Locate the cell with the specified text and output its (X, Y) center coordinate. 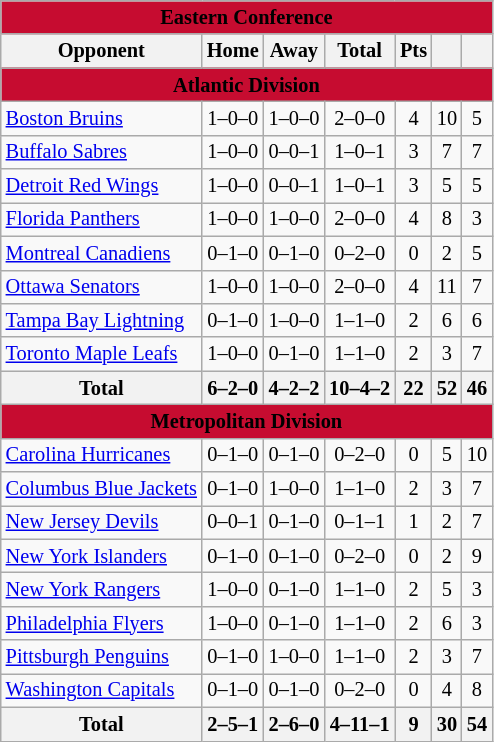
1 (414, 522)
New York Rangers (102, 589)
2–6–0 (294, 724)
2–5–1 (233, 724)
Away (294, 51)
Eastern Conference (246, 17)
10–4–2 (360, 388)
Boston Bruins (102, 118)
Carolina Hurricanes (102, 455)
New York Islanders (102, 556)
Metropolitan Division (246, 421)
4–11–1 (360, 724)
Washington Capitals (102, 690)
11 (447, 287)
Toronto Maple Leafs (102, 354)
46 (477, 388)
30 (447, 724)
Ottawa Senators (102, 287)
Montreal Canadiens (102, 253)
Atlantic Division (246, 85)
Philadelphia Flyers (102, 623)
Florida Panthers (102, 219)
Detroit Red Wings (102, 186)
Opponent (102, 51)
Pittsburgh Penguins (102, 657)
Home (233, 51)
Columbus Blue Jackets (102, 489)
52 (447, 388)
54 (477, 724)
22 (414, 388)
New Jersey Devils (102, 522)
Tampa Bay Lightning (102, 320)
6–2–0 (233, 388)
4–2–2 (294, 388)
Pts (414, 51)
Buffalo Sabres (102, 152)
0–1–1 (360, 522)
